Search for the cell housing the specified text and yield its [X, Y] center coordinate. 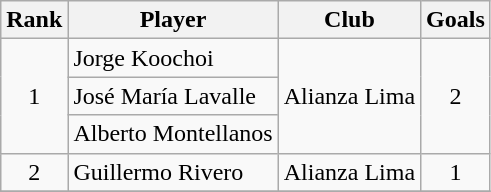
Club [349, 20]
José María Lavalle [173, 96]
Rank [34, 20]
Jorge Koochoi [173, 58]
Guillermo Rivero [173, 172]
Goals [456, 20]
Alberto Montellanos [173, 134]
Player [173, 20]
